Return the [X, Y] coordinate for the center point of the cell that contains the specified text.  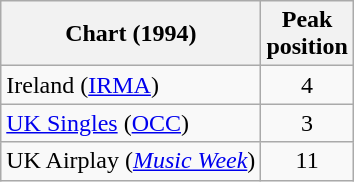
Chart (1994) [131, 34]
11 [307, 161]
Ireland (IRMA) [131, 85]
4 [307, 85]
UK Singles (OCC) [131, 123]
3 [307, 123]
Peakposition [307, 34]
UK Airplay (Music Week) [131, 161]
